Scan for the cell matching the given text and deliver its [X, Y] coordinate at center. 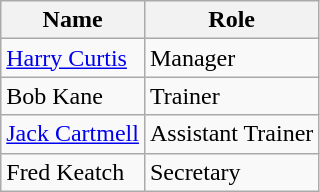
Assistant Trainer [231, 134]
Bob Kane [73, 96]
Role [231, 20]
Trainer [231, 96]
Harry Curtis [73, 58]
Jack Cartmell [73, 134]
Manager [231, 58]
Fred Keatch [73, 172]
Name [73, 20]
Secretary [231, 172]
